Extract the (X, Y) coordinate from the center of the cell holding the provided text.  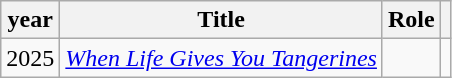
2025 (30, 58)
Role (411, 20)
Title (222, 20)
When Life Gives You Tangerines (222, 58)
year (30, 20)
